Scan for the cell matching the given text and deliver its [x, y] coordinate at center. 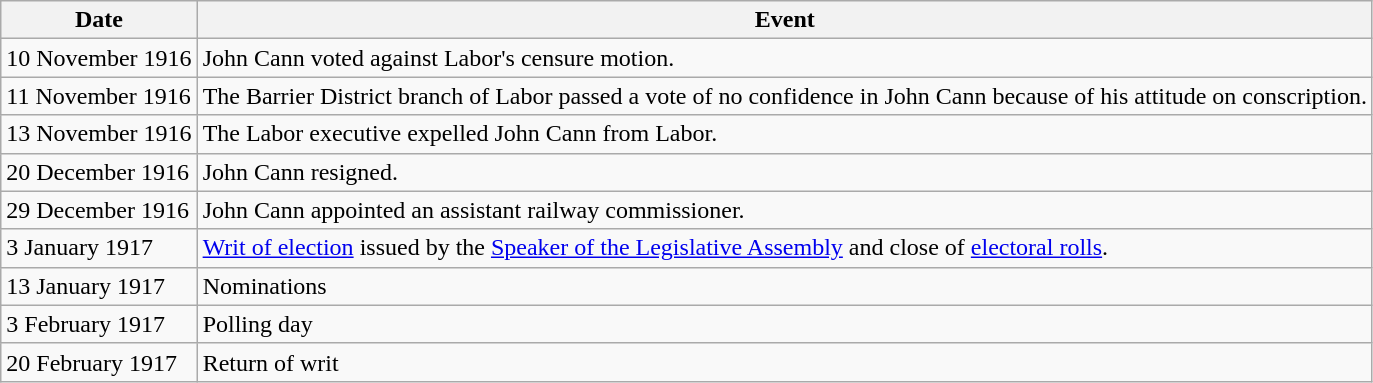
Writ of election issued by the Speaker of the Legislative Assembly and close of electoral rolls. [784, 248]
John Cann voted against Labor's censure motion. [784, 58]
29 December 1916 [99, 210]
Polling day [784, 324]
Date [99, 20]
Event [784, 20]
Return of writ [784, 362]
3 February 1917 [99, 324]
The Barrier District branch of Labor passed a vote of no confidence in John Cann because of his attitude on conscription. [784, 96]
John Cann resigned. [784, 172]
3 January 1917 [99, 248]
11 November 1916 [99, 96]
The Labor executive expelled John Cann from Labor. [784, 134]
13 November 1916 [99, 134]
13 January 1917 [99, 286]
20 February 1917 [99, 362]
Nominations [784, 286]
10 November 1916 [99, 58]
20 December 1916 [99, 172]
John Cann appointed an assistant railway commissioner. [784, 210]
